Return the [x, y] coordinate for the center point of the cell that contains the specified text.  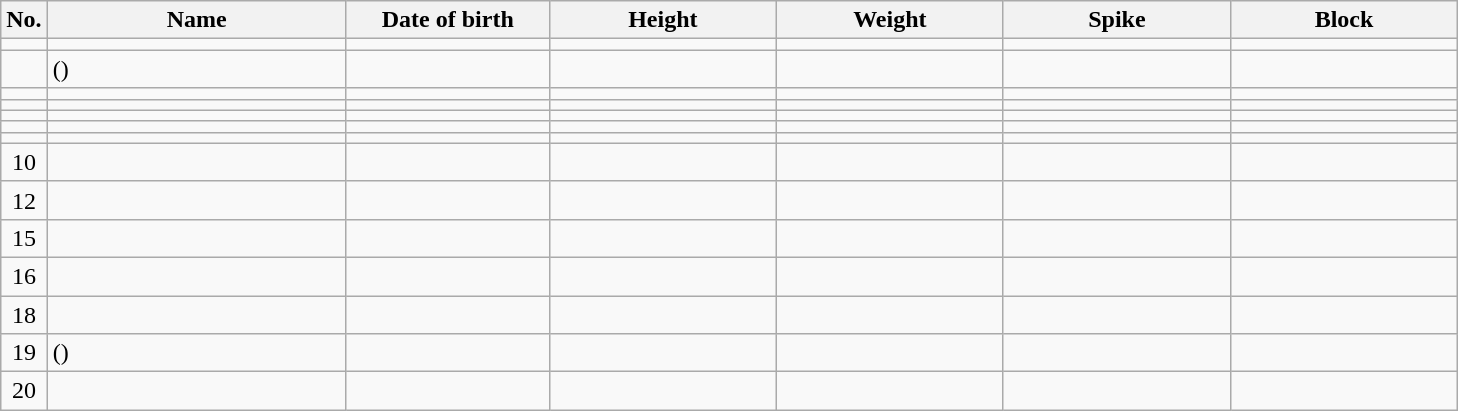
Spike [1116, 20]
20 [24, 391]
10 [24, 162]
Date of birth [448, 20]
Weight [890, 20]
Name [196, 20]
15 [24, 238]
18 [24, 315]
12 [24, 200]
Block [1344, 20]
19 [24, 353]
16 [24, 276]
No. [24, 20]
Height [662, 20]
